Return the (x, y) coordinate for the center point of the cell that contains the specified text.  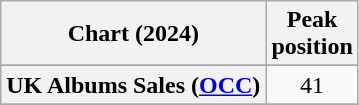
UK Albums Sales (OCC) (134, 85)
Peakposition (312, 34)
Chart (2024) (134, 34)
41 (312, 85)
